Output the (x, y) coordinate of the center of the cell containing the given text.  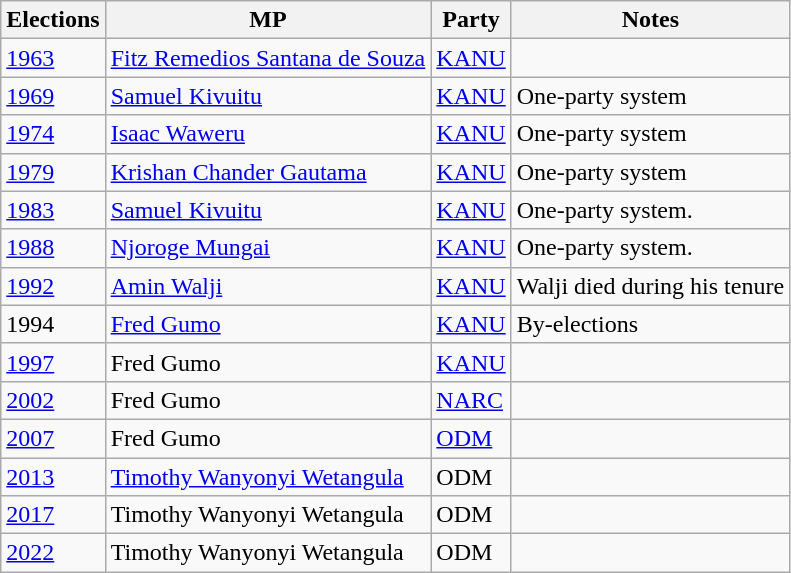
Fitz Remedios Santana de Souza (268, 58)
1994 (53, 324)
1969 (53, 96)
NARC (471, 400)
Elections (53, 20)
1988 (53, 248)
2002 (53, 400)
1979 (53, 172)
Krishan Chander Gautama (268, 172)
Isaac Waweru (268, 134)
2017 (53, 515)
1963 (53, 58)
Amin Walji (268, 286)
1974 (53, 134)
Walji died during his tenure (650, 286)
Njoroge Mungai (268, 248)
2013 (53, 477)
1992 (53, 286)
Notes (650, 20)
Party (471, 20)
2007 (53, 438)
By-elections (650, 324)
2022 (53, 553)
MP (268, 20)
1997 (53, 362)
1983 (53, 210)
